Return (x, y) of the center of cell containing provided text 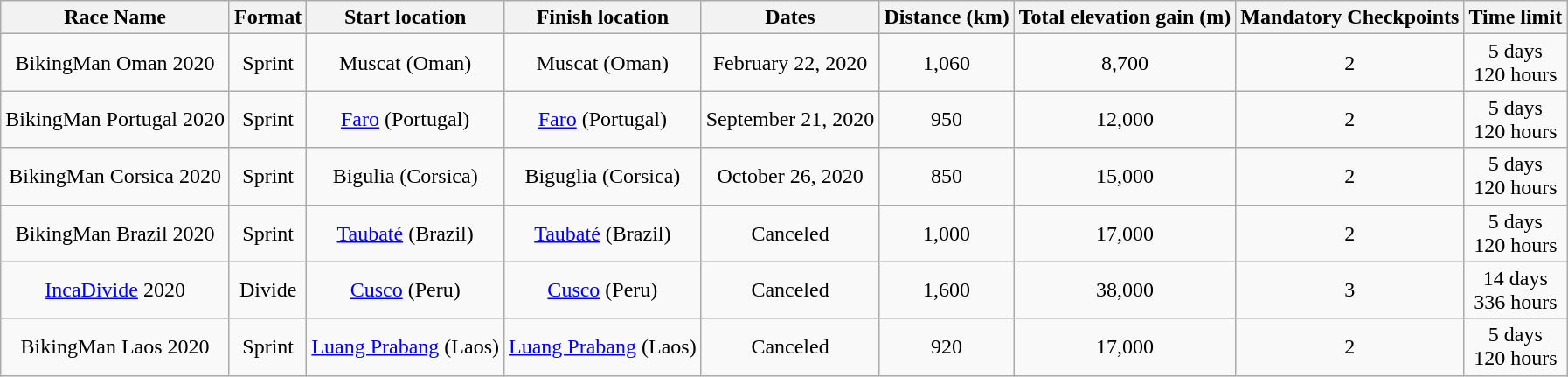
Start location (406, 17)
1,600 (947, 290)
IncaDivide 2020 (115, 290)
BikingMan Corsica 2020 (115, 177)
Race Name (115, 17)
3 (1349, 290)
February 22, 2020 (790, 63)
BikingMan Portugal 2020 (115, 119)
Finish location (603, 17)
Bigulia (Corsica) (406, 177)
14 days336 hours (1516, 290)
BikingMan Brazil 2020 (115, 233)
BikingMan Laos 2020 (115, 346)
Biguglia (Corsica) (603, 177)
Dates (790, 17)
Divide (267, 290)
1,060 (947, 63)
12,000 (1125, 119)
October 26, 2020 (790, 177)
920 (947, 346)
September 21, 2020 (790, 119)
Time limit (1516, 17)
Total elevation gain (m) (1125, 17)
Format (267, 17)
Distance (km) (947, 17)
Mandatory Checkpoints (1349, 17)
950 (947, 119)
15,000 (1125, 177)
850 (947, 177)
8,700 (1125, 63)
1,000 (947, 233)
38,000 (1125, 290)
BikingMan Oman 2020 (115, 63)
